Output the [X, Y] coordinate of the center of the cell containing the given text.  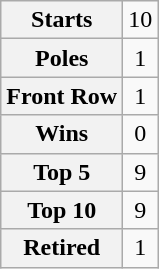
10 [140, 20]
Top 10 [62, 210]
Wins [62, 134]
Retired [62, 248]
Poles [62, 58]
Top 5 [62, 172]
Front Row [62, 96]
0 [140, 134]
Starts [62, 20]
